Output the (x, y) coordinate of the center of the cell containing the given text.  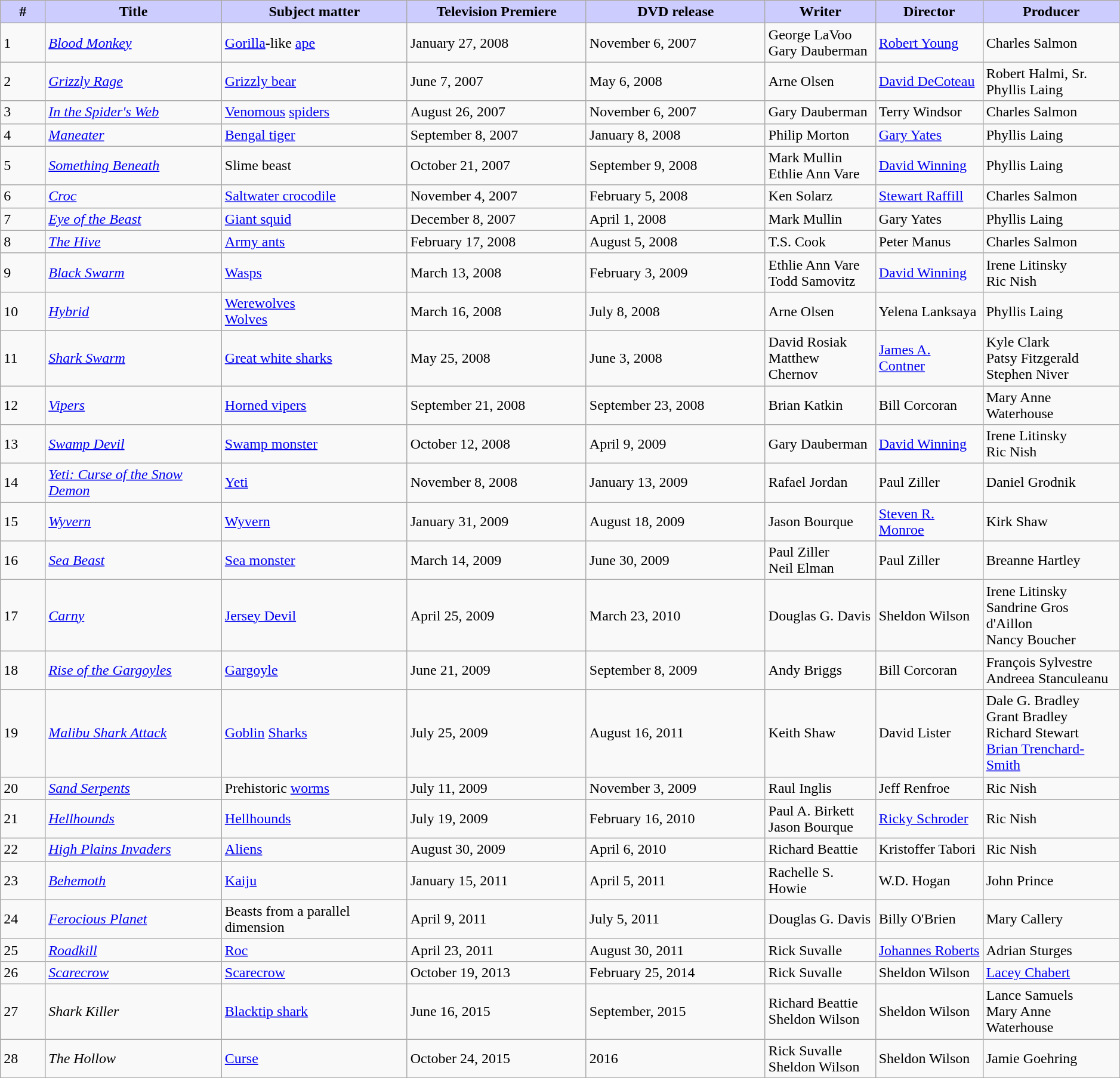
Subject matter (314, 12)
Kirk Shaw (1051, 521)
Philip Morton (820, 135)
Adrian Sturges (1051, 950)
May 6, 2008 (675, 81)
T.S. Cook (820, 242)
Rise of the Gargoyles (134, 671)
Eye of the Beast (134, 219)
27 (23, 1011)
24 (23, 919)
Yelena Lanksaya (929, 311)
Steven R. Monroe (929, 521)
Bengal tiger (314, 135)
11 (23, 358)
Rachelle S. Howie (820, 881)
July 8, 2008 (675, 311)
Vipers (134, 404)
August 30, 2011 (675, 950)
Television Premiere (496, 12)
21 (23, 818)
The Hive (134, 242)
April 6, 2010 (675, 850)
Ethlie Ann VareTodd Samovitz (820, 272)
Yeti: Curse of the Snow Demon (134, 483)
DVD release (675, 12)
February 17, 2008 (496, 242)
Sand Serpents (134, 788)
In the Spider's Web (134, 112)
Army ants (314, 242)
August 26, 2007 (496, 112)
March 14, 2009 (496, 561)
Irene LitinskySandrine Gros d'AillonNancy Boucher (1051, 616)
Maneater (134, 135)
Kaiju (314, 881)
April 1, 2008 (675, 219)
28 (23, 1058)
5 (23, 166)
2 (23, 81)
2016 (675, 1058)
Roc (314, 950)
April 9, 2009 (675, 444)
April 5, 2011 (675, 881)
George LaVooGary Dauberman (820, 43)
Lacey Chabert (1051, 972)
Venomous spiders (314, 112)
Rafael Jordan (820, 483)
Jamie Goehring (1051, 1058)
October 21, 2007 (496, 166)
Sea monster (314, 561)
8 (23, 242)
14 (23, 483)
Mark MullinEthlie Ann Vare (820, 166)
September, 2015 (675, 1011)
High Plains Invaders (134, 850)
# (23, 12)
Mary Callery (1051, 919)
Paul A. BirkettJason Bourque (820, 818)
Giant squid (314, 219)
Billy O'Brien (929, 919)
May 25, 2008 (496, 358)
September 8, 2009 (675, 671)
Producer (1051, 12)
10 (23, 311)
April 25, 2009 (496, 616)
18 (23, 671)
13 (23, 444)
September 9, 2008 (675, 166)
August 16, 2011 (675, 733)
Shark Killer (134, 1011)
Robert Halmi, Sr.Phyllis Laing (1051, 81)
Horned vipers (314, 404)
Black Swarm (134, 272)
W.D. Hogan (929, 881)
September 8, 2007 (496, 135)
Prehistoric worms (314, 788)
Hybrid (134, 311)
12 (23, 404)
Jeff Renfroe (929, 788)
Richard BeattieSheldon Wilson (820, 1011)
January 27, 2008 (496, 43)
Great white sharks (314, 358)
Gargoyle (314, 671)
August 18, 2009 (675, 521)
Goblin Sharks (314, 733)
John Prince (1051, 881)
Kristoffer Tabori (929, 850)
7 (23, 219)
Carny (134, 616)
March 23, 2010 (675, 616)
Malibu Shark Attack (134, 733)
Something Beneath (134, 166)
Rick SuvalleSheldon Wilson (820, 1058)
November 4, 2007 (496, 196)
Blacktip shark (314, 1011)
June 30, 2009 (675, 561)
Croc (134, 196)
Sea Beast (134, 561)
Gorilla-like ape (314, 43)
July 25, 2009 (496, 733)
17 (23, 616)
David RosiakMatthew Chernov (820, 358)
Wasps (314, 272)
September 21, 2008 (496, 404)
Keith Shaw (820, 733)
22 (23, 850)
January 8, 2008 (675, 135)
Grizzly bear (314, 81)
April 23, 2011 (496, 950)
January 15, 2011 (496, 881)
Andy Briggs (820, 671)
October 12, 2008 (496, 444)
August 30, 2009 (496, 850)
June 7, 2007 (496, 81)
March 16, 2008 (496, 311)
January 13, 2009 (675, 483)
Aliens (314, 850)
February 25, 2014 (675, 972)
Title (134, 12)
Mary Anne Waterhouse (1051, 404)
June 21, 2009 (496, 671)
Swamp Devil (134, 444)
July 11, 2009 (496, 788)
November 3, 2009 (675, 788)
Raul Inglis (820, 788)
Curse (314, 1058)
6 (23, 196)
1 (23, 43)
Brian Katkin (820, 404)
Dale G. BradleyGrant BradleyRichard StewartBrian Trenchard-Smith (1051, 733)
October 24, 2015 (496, 1058)
James A. Contner (929, 358)
February 5, 2008 (675, 196)
Lance SamuelsMary Anne Waterhouse (1051, 1011)
Yeti (314, 483)
15 (23, 521)
Shark Swarm (134, 358)
Daniel Grodnik (1051, 483)
Stewart Raffill (929, 196)
June 3, 2008 (675, 358)
December 8, 2007 (496, 219)
16 (23, 561)
Richard Beattie (820, 850)
Mark Mullin (820, 219)
February 16, 2010 (675, 818)
25 (23, 950)
Ferocious Planet (134, 919)
Saltwater crocodile (314, 196)
Slime beast (314, 166)
26 (23, 972)
November 8, 2008 (496, 483)
9 (23, 272)
François SylvestreAndreea Stanculeanu (1051, 671)
Paul ZillerNeil Elman (820, 561)
January 31, 2009 (496, 521)
20 (23, 788)
Writer (820, 12)
October 19, 2013 (496, 972)
Grizzly Rage (134, 81)
August 5, 2008 (675, 242)
Roadkill (134, 950)
Beasts from a parallel dimension (314, 919)
February 3, 2009 (675, 272)
Jersey Devil (314, 616)
September 23, 2008 (675, 404)
The Hollow (134, 1058)
3 (23, 112)
Terry Windsor (929, 112)
Jason Bourque (820, 521)
Ricky Schroder (929, 818)
Ken Solarz (820, 196)
WerewolvesWolves (314, 311)
Director (929, 12)
23 (23, 881)
Peter Manus (929, 242)
David Lister (929, 733)
Blood Monkey (134, 43)
Behemoth (134, 881)
Breanne Hartley (1051, 561)
July 5, 2011 (675, 919)
March 13, 2008 (496, 272)
19 (23, 733)
Kyle ClarkPatsy FitzgeraldStephen Niver (1051, 358)
David DeCoteau (929, 81)
June 16, 2015 (496, 1011)
Robert Young (929, 43)
Swamp monster (314, 444)
April 9, 2011 (496, 919)
July 19, 2009 (496, 818)
Johannes Roberts (929, 950)
4 (23, 135)
